Detect which cell encompasses the target text, then output its [X, Y] center coordinate. 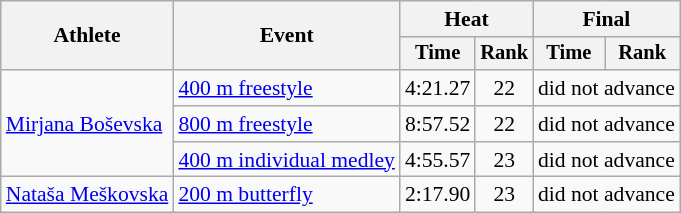
Nataša Meškovska [88, 195]
4:21.27 [438, 88]
400 m freestyle [286, 88]
800 m freestyle [286, 124]
Event [286, 36]
2:17.90 [438, 195]
Athlete [88, 36]
Mirjana Boševska [88, 124]
200 m butterfly [286, 195]
8:57.52 [438, 124]
4:55.57 [438, 160]
Heat [466, 19]
400 m individual medley [286, 160]
Final [606, 19]
